Determine the [x, y] coordinate at the center of the cell enclosing the given text.  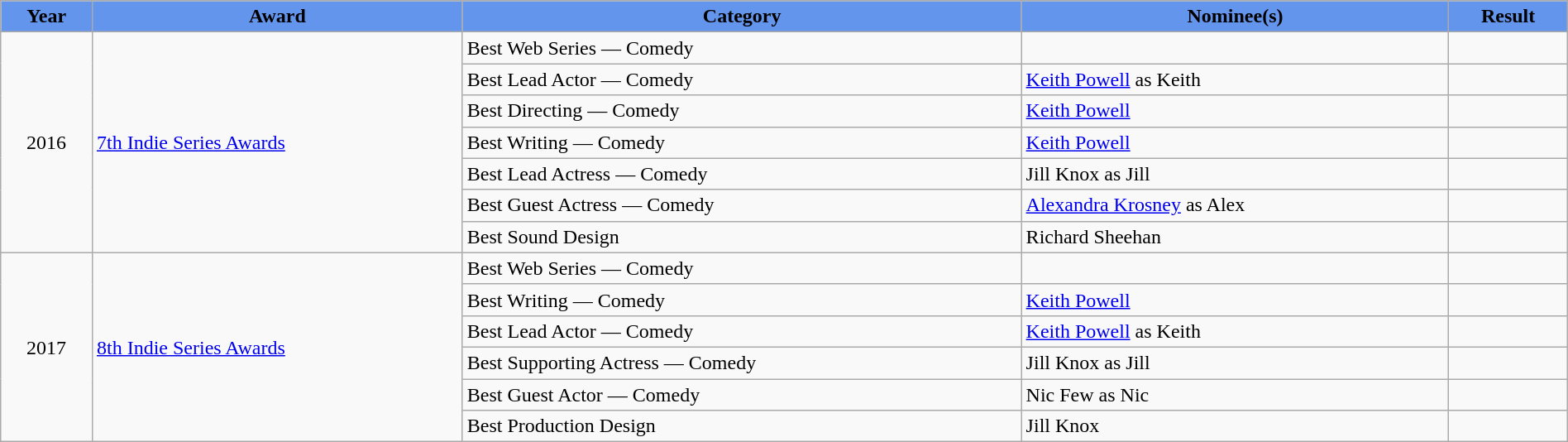
Best Lead Actress — Comedy [742, 174]
Alexandra Krosney as Alex [1236, 205]
Nominee(s) [1236, 17]
2017 [46, 347]
2016 [46, 142]
Result [1508, 17]
Jill Knox [1236, 426]
Best Guest Actress — Comedy [742, 205]
Best Sound Design [742, 237]
Nic Few as Nic [1236, 395]
Award [277, 17]
Category [742, 17]
Best Production Design [742, 426]
7th Indie Series Awards [277, 142]
Best Guest Actor — Comedy [742, 395]
Year [46, 17]
8th Indie Series Awards [277, 347]
Best Supporting Actress — Comedy [742, 363]
Best Directing — Comedy [742, 111]
Richard Sheehan [1236, 237]
